Output the (x, y) coordinate of the center of the cell containing the given text.  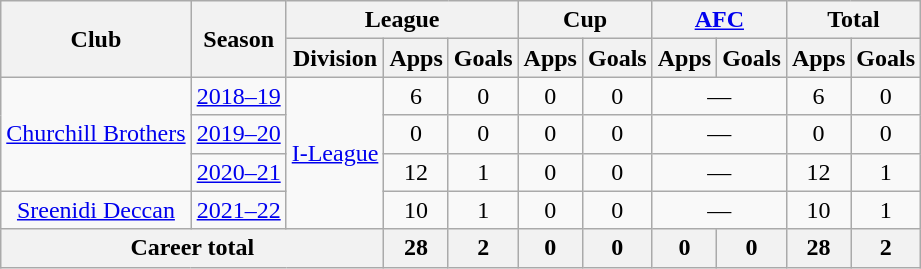
Total (853, 20)
AFC (719, 20)
I-League (335, 153)
Season (238, 39)
Sreenidi Deccan (96, 210)
2018–19 (238, 96)
Churchill Brothers (96, 134)
League (402, 20)
Career total (192, 248)
Cup (585, 20)
2020–21 (238, 172)
2019–20 (238, 134)
Division (335, 58)
2021–22 (238, 210)
Club (96, 39)
